Pinpoint the cell where the given text exists, returning its [X, Y] midpoint coordinate. 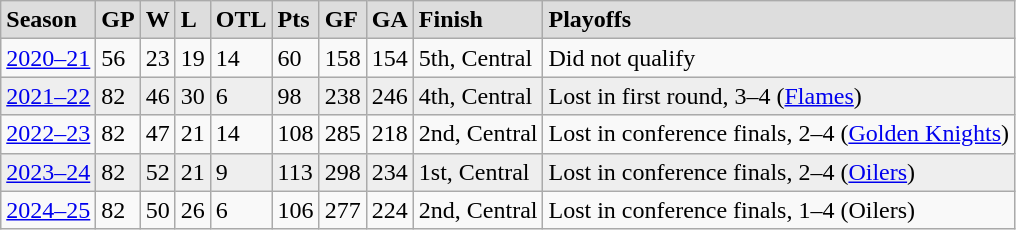
2023–24 [48, 172]
2022–23 [48, 134]
2024–25 [48, 210]
154 [390, 58]
98 [296, 96]
GP [118, 20]
277 [342, 210]
2021–22 [48, 96]
L [192, 20]
113 [296, 172]
106 [296, 210]
108 [296, 134]
224 [390, 210]
Did not qualify [779, 58]
46 [158, 96]
Playoffs [779, 20]
5th, Central [478, 58]
Finish [478, 20]
60 [296, 58]
238 [342, 96]
9 [241, 172]
218 [390, 134]
19 [192, 58]
50 [158, 210]
OTL [241, 20]
26 [192, 210]
158 [342, 58]
1st, Central [478, 172]
246 [390, 96]
Lost in conference finals, 2–4 (Oilers) [779, 172]
47 [158, 134]
Lost in first round, 3–4 (Flames) [779, 96]
298 [342, 172]
4th, Central [478, 96]
30 [192, 96]
2020–21 [48, 58]
Pts [296, 20]
GF [342, 20]
23 [158, 58]
Lost in conference finals, 1–4 (Oilers) [779, 210]
W [158, 20]
Season [48, 20]
285 [342, 134]
234 [390, 172]
GA [390, 20]
52 [158, 172]
56 [118, 58]
Lost in conference finals, 2–4 (Golden Knights) [779, 134]
